Provide the (X, Y) coordinate of the cell's center where the given text is located.  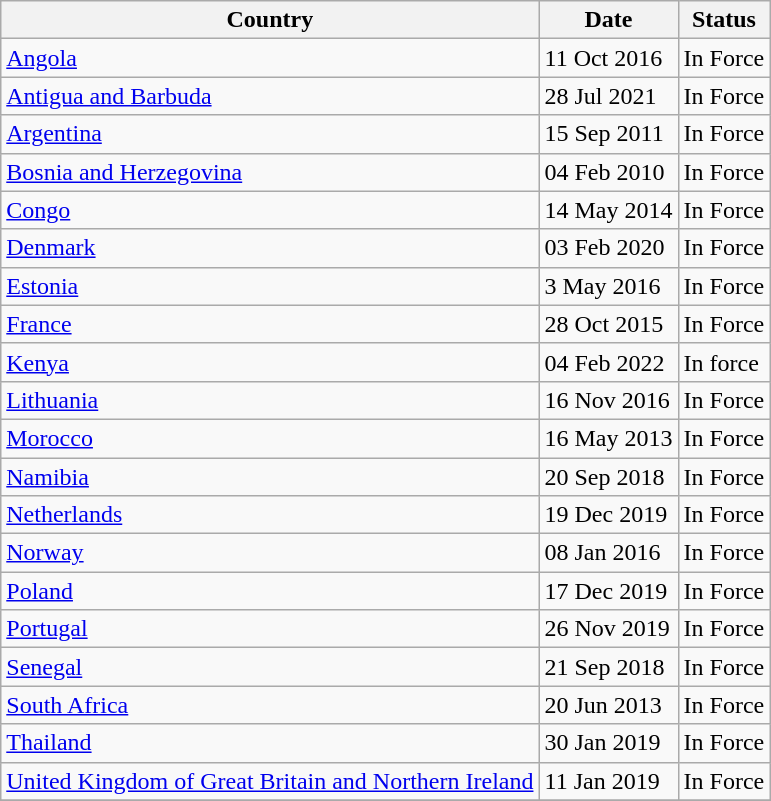
20 Sep 2018 (608, 477)
14 May 2014 (608, 210)
Estonia (270, 286)
19 Dec 2019 (608, 515)
Argentina (270, 134)
In force (724, 362)
Senegal (270, 667)
11 Jan 2019 (608, 781)
15 Sep 2011 (608, 134)
04 Feb 2010 (608, 172)
Angola (270, 58)
03 Feb 2020 (608, 248)
Thailand (270, 743)
Country (270, 20)
26 Nov 2019 (608, 629)
21 Sep 2018 (608, 667)
Netherlands (270, 515)
Congo (270, 210)
South Africa (270, 705)
Norway (270, 553)
17 Dec 2019 (608, 591)
3 May 2016 (608, 286)
Date (608, 20)
16 May 2013 (608, 438)
Lithuania (270, 400)
04 Feb 2022 (608, 362)
08 Jan 2016 (608, 553)
Namibia (270, 477)
16 Nov 2016 (608, 400)
Poland (270, 591)
28 Jul 2021 (608, 96)
Status (724, 20)
20 Jun 2013 (608, 705)
Antigua and Barbuda (270, 96)
28 Oct 2015 (608, 324)
United Kingdom of Great Britain and Northern Ireland (270, 781)
11 Oct 2016 (608, 58)
Bosnia and Herzegovina (270, 172)
30 Jan 2019 (608, 743)
Portugal (270, 629)
Denmark (270, 248)
Kenya (270, 362)
Morocco (270, 438)
France (270, 324)
